Extract the (X, Y) coordinate from the center of the cell holding the provided text.  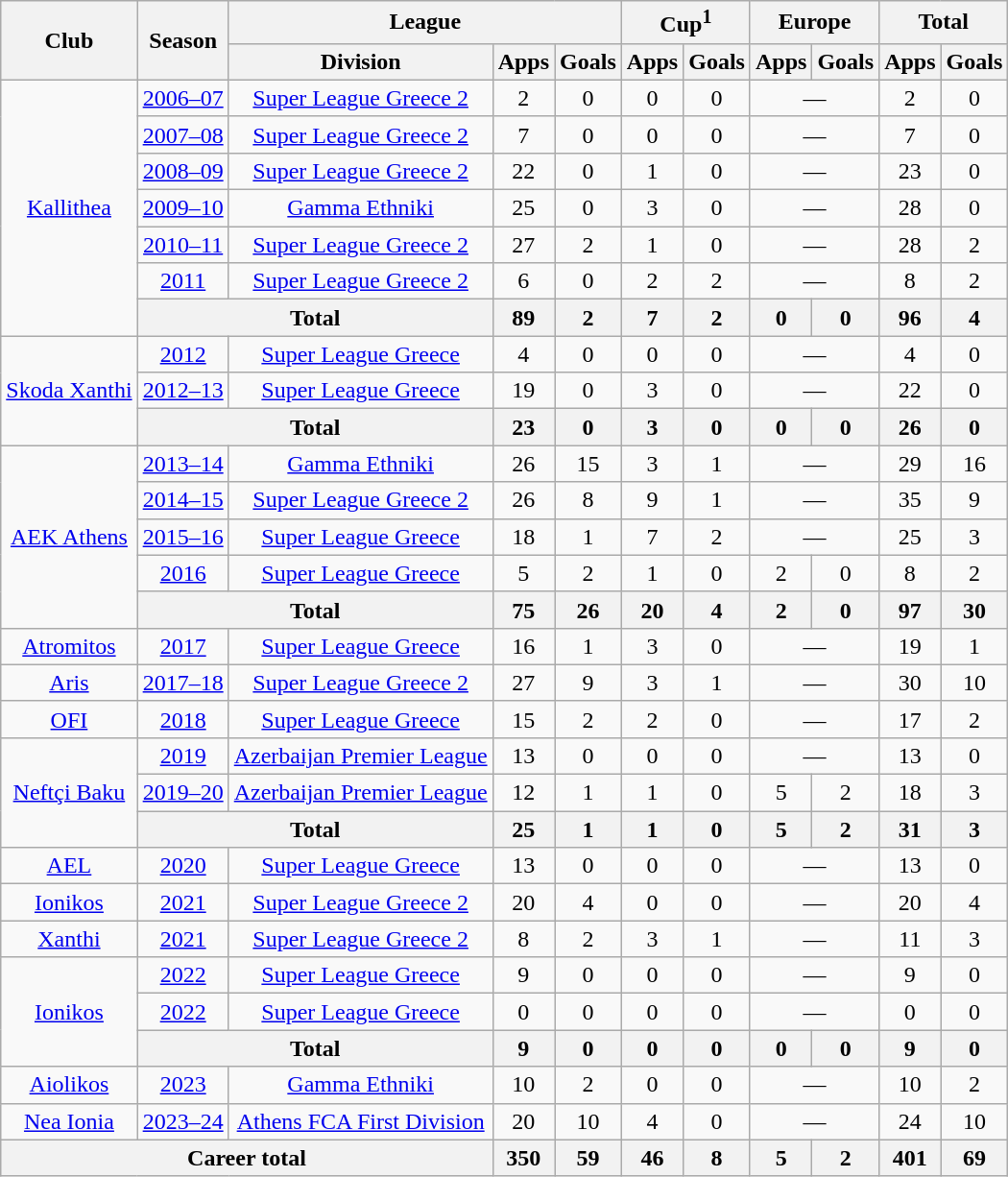
Aris (69, 683)
35 (910, 500)
2008–09 (182, 171)
Skoda Xanthi (69, 391)
2012–13 (182, 391)
97 (910, 610)
2009–10 (182, 208)
401 (910, 1158)
2019–20 (182, 793)
2006–07 (182, 98)
AEL (69, 866)
2018 (182, 719)
24 (910, 1121)
350 (523, 1158)
League (424, 23)
2023 (182, 1085)
Europe (814, 23)
89 (523, 318)
Xanthi (69, 939)
2012 (182, 354)
75 (523, 610)
Career total (247, 1158)
2013–14 (182, 464)
2007–08 (182, 134)
Nea Ionia (69, 1121)
46 (652, 1158)
Club (69, 40)
Aiolikos (69, 1085)
17 (910, 719)
6 (523, 281)
Atromitos (69, 646)
2020 (182, 866)
11 (910, 939)
2011 (182, 281)
2017 (182, 646)
2010–11 (182, 245)
2019 (182, 756)
Season (182, 40)
2015–16 (182, 537)
69 (974, 1158)
96 (910, 318)
31 (910, 829)
Kallithea (69, 207)
OFI (69, 719)
59 (588, 1158)
2016 (182, 573)
2017–18 (182, 683)
Cup1 (685, 23)
Athens FCA First Division (361, 1121)
Division (361, 61)
AEK Athens (69, 537)
29 (910, 464)
2014–15 (182, 500)
2023–24 (182, 1121)
12 (523, 793)
Neftçi Baku (69, 792)
